Search for the cell housing the specified text and yield its (X, Y) center coordinate. 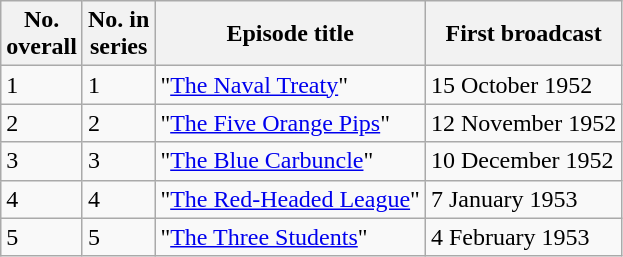
"The Red-Headed League" (290, 199)
"The Three Students" (290, 237)
Episode title (290, 34)
No.overall (42, 34)
First broadcast (523, 34)
"The Five Orange Pips" (290, 123)
7 January 1953 (523, 199)
4 February 1953 (523, 237)
10 December 1952 (523, 161)
"The Naval Treaty" (290, 85)
15 October 1952 (523, 85)
12 November 1952 (523, 123)
No. inseries (118, 34)
"The Blue Carbuncle" (290, 161)
